From the cell containing the given text, extract its center point as [X, Y] coordinate. 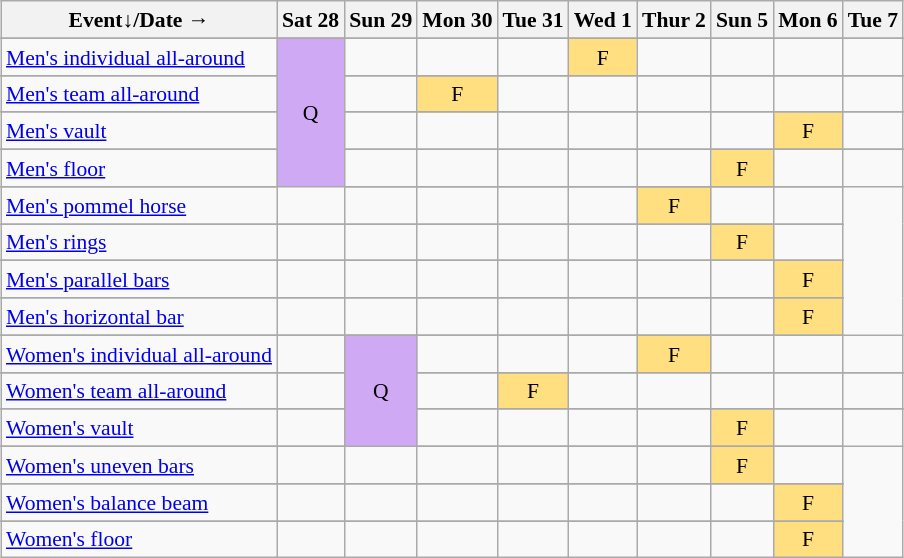
Thur 2 [674, 20]
Sun 5 [742, 20]
Men's horizontal bar [139, 316]
Men's floor [139, 168]
Men's rings [139, 242]
Sun 29 [380, 20]
Women's floor [139, 538]
Sat 28 [310, 20]
Men's vault [139, 130]
Tue 7 [873, 20]
Women's uneven bars [139, 464]
Event↓/Date → [139, 20]
Men's team all-around [139, 94]
Mon 6 [808, 20]
Women's team all-around [139, 390]
Tue 31 [534, 20]
Women's individual all-around [139, 354]
Wed 1 [603, 20]
Men's pommel horse [139, 204]
Men's individual all-around [139, 56]
Women's balance beam [139, 502]
Men's parallel bars [139, 280]
Mon 30 [457, 20]
Women's vault [139, 428]
